Capture the cell that displays the provided text and extract its [X, Y] central coordinate. 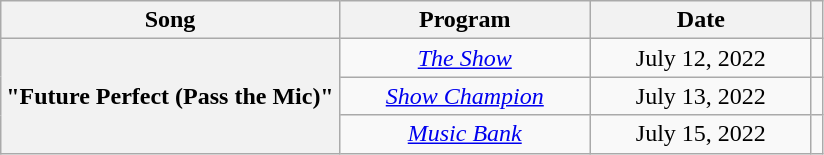
The Show [464, 58]
"Future Perfect (Pass the Mic)" [170, 96]
Date [700, 20]
July 15, 2022 [700, 134]
Song [170, 20]
Show Champion [464, 96]
July 12, 2022 [700, 58]
Program [464, 20]
Music Bank [464, 134]
July 13, 2022 [700, 96]
